Search for the cell housing the specified text and yield its (X, Y) center coordinate. 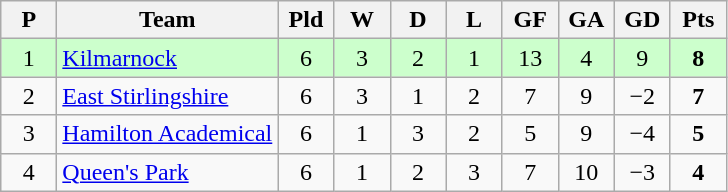
L (474, 20)
P (29, 20)
13 (530, 58)
D (418, 20)
Queen's Park (168, 172)
Team (168, 20)
Kilmarnock (168, 58)
GD (642, 20)
Pld (306, 20)
East Stirlingshire (168, 96)
8 (698, 58)
−4 (642, 134)
W (362, 20)
−2 (642, 96)
Hamilton Academical (168, 134)
Pts (698, 20)
GF (530, 20)
−3 (642, 172)
10 (586, 172)
GA (586, 20)
